Pinpoint the cell where the given text exists, returning its [X, Y] midpoint coordinate. 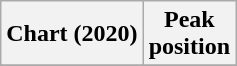
Chart (2020) [72, 34]
Peakposition [189, 34]
